Locate the cell with the specified text and output its (x, y) center coordinate. 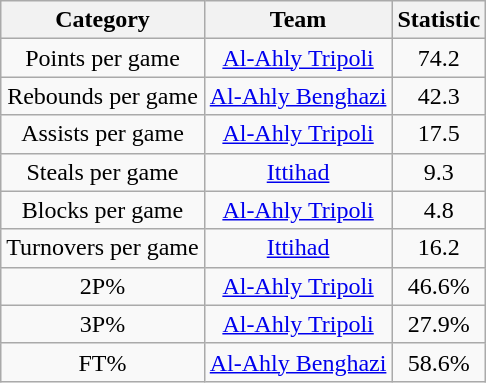
Category (102, 20)
Blocks per game (102, 210)
3P% (102, 324)
27.9% (439, 324)
17.5 (439, 134)
58.6% (439, 362)
74.2 (439, 58)
Rebounds per game (102, 96)
Points per game (102, 58)
Assists per game (102, 134)
9.3 (439, 172)
16.2 (439, 248)
Statistic (439, 20)
Steals per game (102, 172)
Turnovers per game (102, 248)
4.8 (439, 210)
Team (298, 20)
FT% (102, 362)
46.6% (439, 286)
42.3 (439, 96)
2P% (102, 286)
